For the text-containing cell, return its midpoint in [x, y] coordinate format. 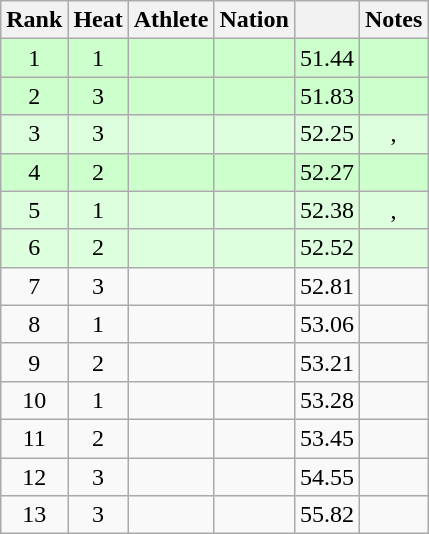
55.82 [326, 515]
52.27 [326, 172]
53.21 [326, 362]
51.83 [326, 96]
Heat [98, 20]
52.81 [326, 286]
Rank [34, 20]
11 [34, 438]
8 [34, 324]
52.52 [326, 248]
53.45 [326, 438]
54.55 [326, 477]
12 [34, 477]
10 [34, 400]
Athlete [171, 20]
52.38 [326, 210]
9 [34, 362]
5 [34, 210]
7 [34, 286]
51.44 [326, 58]
Notes [393, 20]
53.06 [326, 324]
52.25 [326, 134]
Nation [254, 20]
13 [34, 515]
53.28 [326, 400]
6 [34, 248]
4 [34, 172]
